Search for the cell housing the specified text and yield its [x, y] center coordinate. 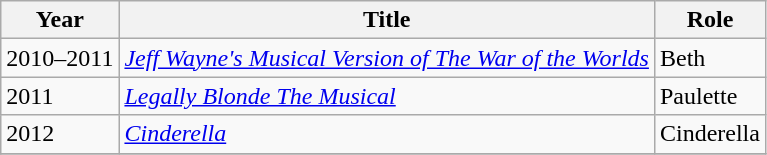
Beth [710, 58]
Jeff Wayne's Musical Version of The War of the Worlds [387, 58]
Year [60, 20]
Paulette [710, 96]
2010–2011 [60, 58]
Role [710, 20]
Legally Blonde The Musical [387, 96]
2011 [60, 96]
Title [387, 20]
2012 [60, 134]
